From the cell containing the given text, extract its center point as (x, y) coordinate. 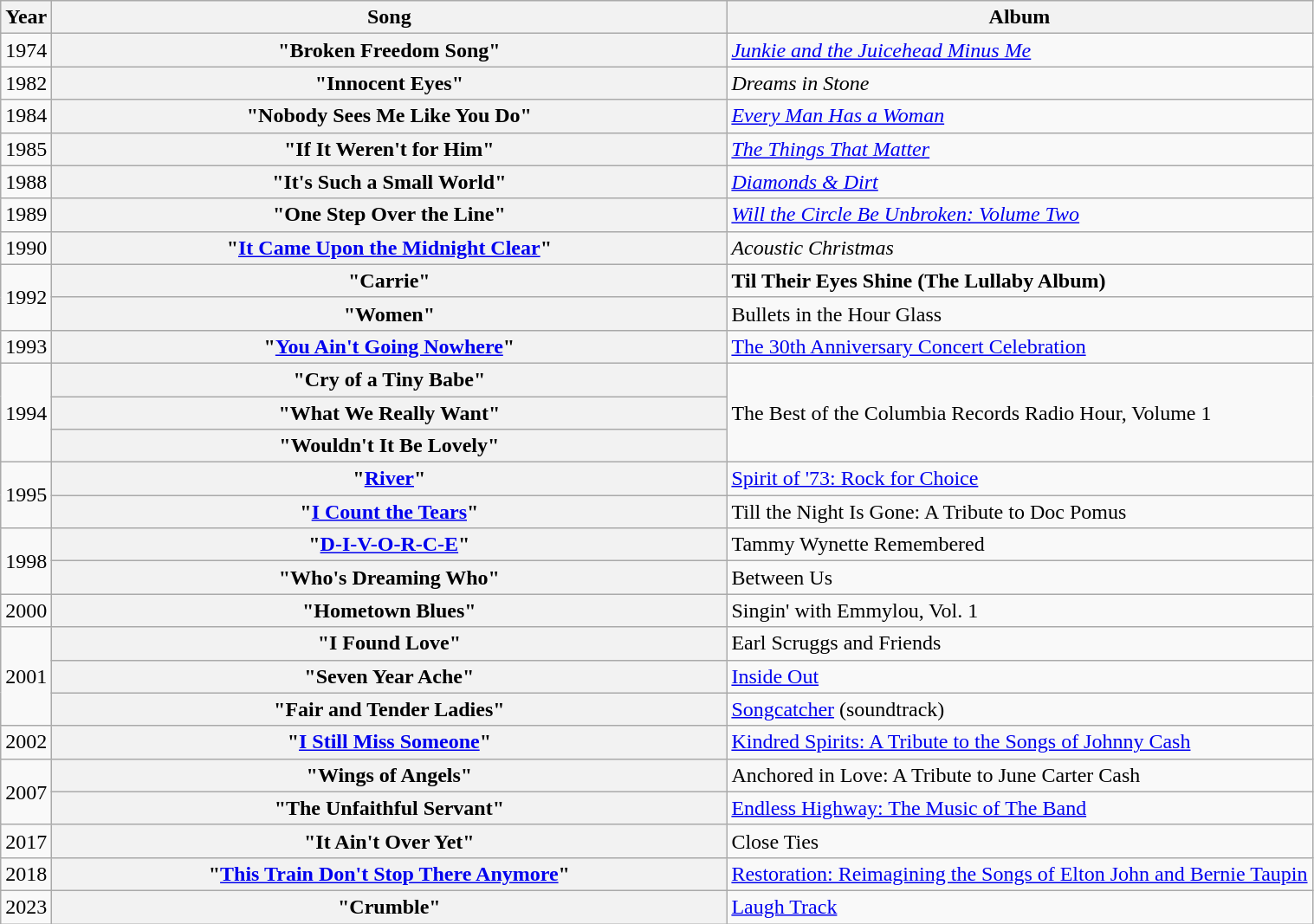
1985 (26, 149)
"This Train Don't Stop There Anymore" (390, 874)
"Crumble" (390, 907)
"Fair and Tender Ladies" (390, 709)
1993 (26, 346)
"Seven Year Ache" (390, 676)
1990 (26, 248)
2017 (26, 841)
2001 (26, 676)
1988 (26, 182)
Bullets in the Hour Glass (1019, 313)
"Hometown Blues" (390, 611)
Close Ties (1019, 841)
1974 (26, 50)
Album (1019, 17)
"Who's Dreaming Who" (390, 578)
2000 (26, 611)
1989 (26, 215)
2018 (26, 874)
Singin' with Emmylou, Vol. 1 (1019, 611)
"It Came Upon the Midnight Clear" (390, 248)
"The Unfaithful Servant" (390, 808)
Will the Circle Be Unbroken: Volume Two (1019, 215)
Inside Out (1019, 676)
"Carrie" (390, 281)
1994 (26, 412)
"One Step Over the Line" (390, 215)
Till the Night Is Gone: A Tribute to Doc Pomus (1019, 512)
Anchored in Love: A Tribute to June Carter Cash (1019, 775)
2007 (26, 792)
"I Count the Tears" (390, 512)
"Innocent Eyes" (390, 83)
"Cry of a Tiny Babe" (390, 379)
"Broken Freedom Song" (390, 50)
The Things That Matter (1019, 149)
Til Their Eyes Shine (The Lullaby Album) (1019, 281)
"Nobody Sees Me Like You Do" (390, 116)
Endless Highway: The Music of The Band (1019, 808)
2023 (26, 907)
1992 (26, 297)
2002 (26, 742)
"I Still Miss Someone" (390, 742)
"River" (390, 479)
"Wings of Angels" (390, 775)
1982 (26, 83)
"You Ain't Going Nowhere" (390, 346)
The Best of the Columbia Records Radio Hour, Volume 1 (1019, 412)
Acoustic Christmas (1019, 248)
Year (26, 17)
Junkie and the Juicehead Minus Me (1019, 50)
Laugh Track (1019, 907)
"I Found Love" (390, 643)
1998 (26, 561)
Diamonds & Dirt (1019, 182)
Song (390, 17)
Songcatcher (soundtrack) (1019, 709)
"If It Weren't for Him" (390, 149)
Earl Scruggs and Friends (1019, 643)
Every Man Has a Woman (1019, 116)
"Wouldn't It Be Lovely" (390, 446)
"It Ain't Over Yet" (390, 841)
"D-I-V-O-R-C-E" (390, 545)
"Women" (390, 313)
The 30th Anniversary Concert Celebration (1019, 346)
Kindred Spirits: A Tribute to the Songs of Johnny Cash (1019, 742)
"What We Really Want" (390, 413)
1984 (26, 116)
Restoration: Reimagining the Songs of Elton John and Bernie Taupin (1019, 874)
"It's Such a Small World" (390, 182)
1995 (26, 495)
Spirit of '73: Rock for Choice (1019, 479)
Tammy Wynette Remembered (1019, 545)
Between Us (1019, 578)
Dreams in Stone (1019, 83)
